From the cell containing the given text, extract its center point as [x, y] coordinate. 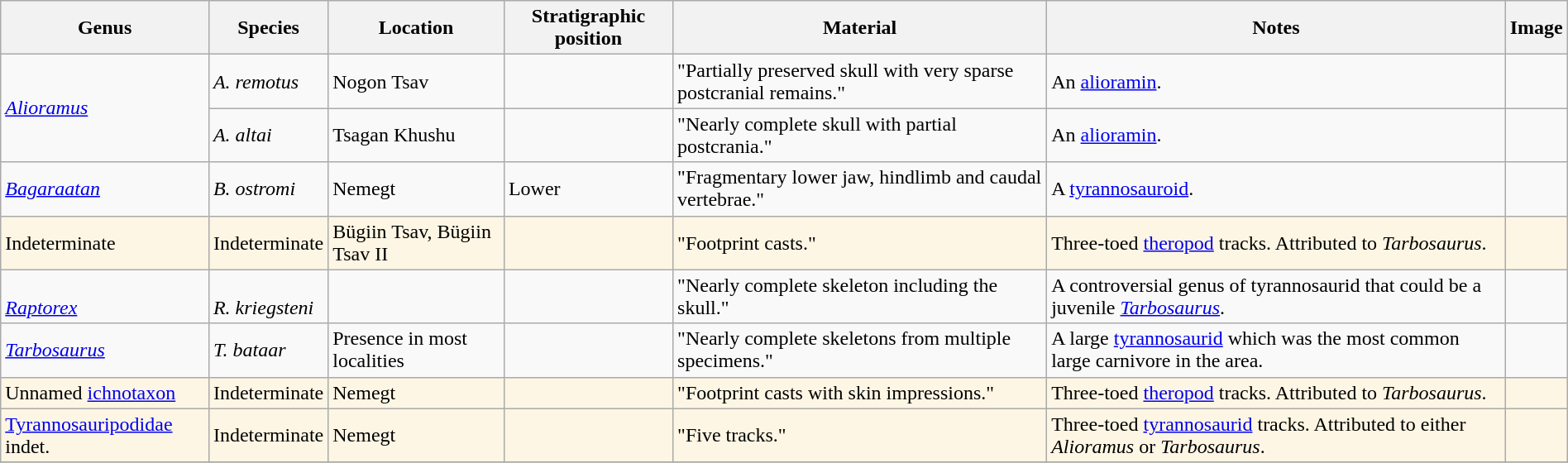
"Partially preserved skull with very sparse postcranial remains." [860, 81]
Raptorex [105, 296]
Genus [105, 28]
Bagaraatan [105, 189]
Bügiin Tsav, Bügiin Tsav II [417, 243]
A controversial genus of tyrannosaurid that could be a juvenile Tarbosaurus. [1276, 296]
B. ostromi [268, 189]
"Fragmentary lower jaw, hindlimb and caudal vertebrae." [860, 189]
R. kriegsteni [268, 296]
A. remotus [268, 81]
"Nearly complete skull with partial postcrania." [860, 136]
"Nearly complete skeletons from multiple specimens." [860, 351]
A tyrannosauroid. [1276, 189]
T. bataar [268, 351]
Location [417, 28]
Alioramus [105, 108]
Presence in most localities [417, 351]
Three-toed tyrannosaurid tracks. Attributed to either Alioramus or Tarbosaurus. [1276, 435]
Lower [588, 189]
A large tyrannosaurid which was the most common large carnivore in the area. [1276, 351]
Image [1537, 28]
Nogon Tsav [417, 81]
Material [860, 28]
Unnamed ichnotaxon [105, 393]
Stratigraphic position [588, 28]
Tarbosaurus [105, 351]
"Footprint casts with skin impressions." [860, 393]
Notes [1276, 28]
"Nearly complete skeleton including the skull." [860, 296]
Species [268, 28]
A. altai [268, 136]
"Five tracks." [860, 435]
Tyrannosauripodidae indet. [105, 435]
"Footprint casts." [860, 243]
Tsagan Khushu [417, 136]
